For the text-containing cell, return its midpoint in (X, Y) coordinate format. 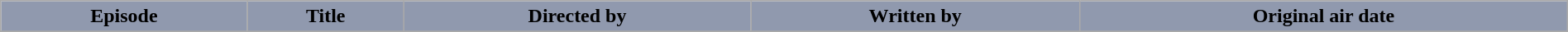
Directed by (577, 16)
Written by (915, 16)
Original air date (1324, 16)
Title (326, 16)
Episode (124, 16)
